Detect which cell encompasses the target text, then output its [X, Y] center coordinate. 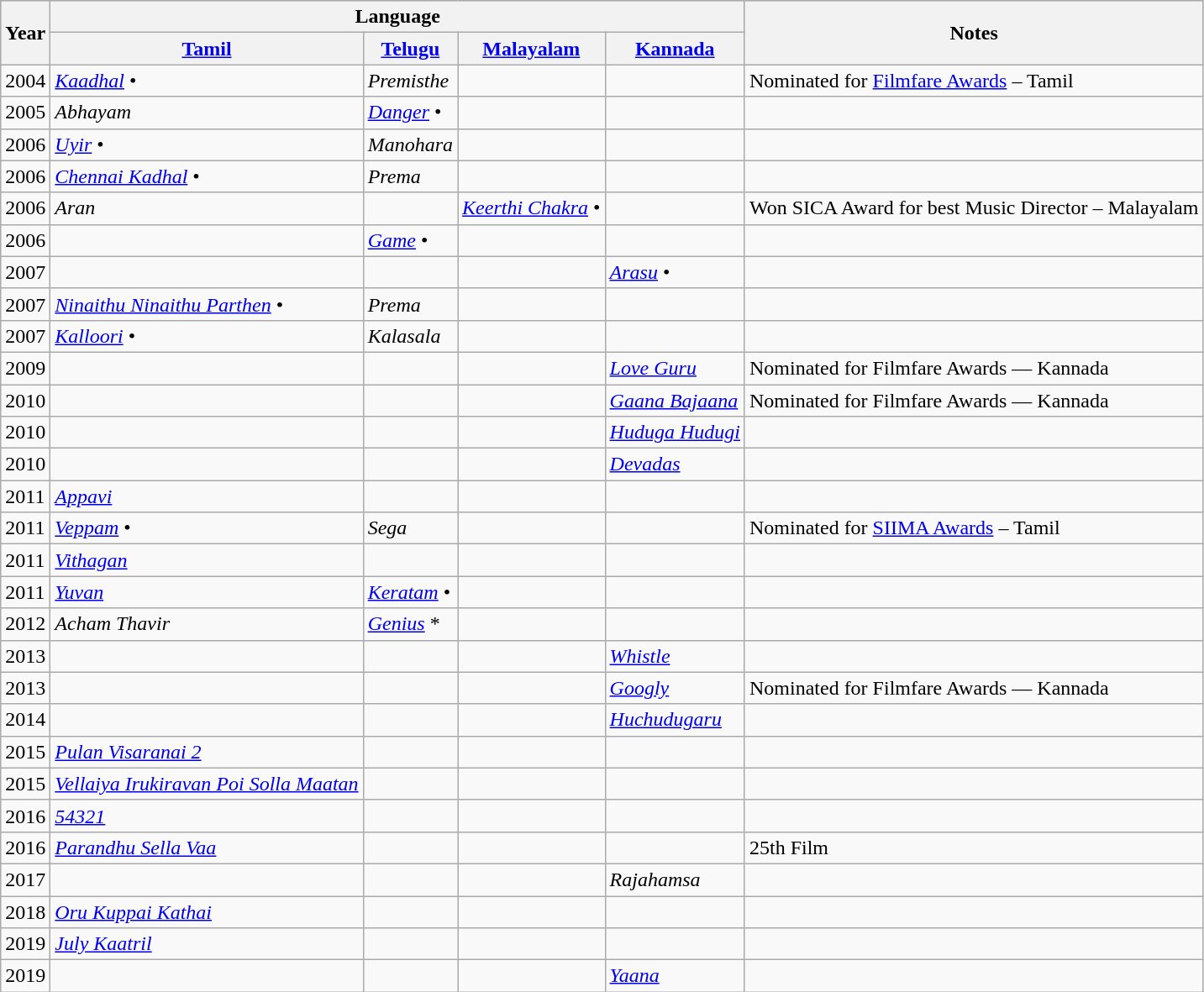
2005 [25, 113]
Parandhu Sella Vaa [207, 848]
Appavi [207, 496]
Manohara [410, 144]
Kalasala [410, 336]
54321 [207, 816]
Gaana Bajaana [675, 401]
2014 [25, 720]
Kalloori • [207, 336]
Kaadhal • [207, 81]
Language [398, 17]
Vithagan [207, 560]
Sega [410, 528]
2017 [25, 879]
Rajahamsa [675, 879]
Year [25, 33]
Keerthi Chakra • [531, 208]
Keratam • [410, 592]
Chennai Kadhal • [207, 176]
Premisthe [410, 81]
2009 [25, 368]
Ninaithu Ninaithu Parthen • [207, 304]
Huchudugaru [675, 720]
Nominated for Filmfare Awards – Tamil [973, 81]
Nominated for SIIMA Awards – Tamil [973, 528]
Whistle [675, 656]
Googly [675, 688]
Huduga Hudugi [675, 433]
Game • [410, 240]
25th Film [973, 848]
2004 [25, 81]
Yuvan [207, 592]
Aran [207, 208]
Arasu • [675, 272]
2018 [25, 911]
Oru Kuppai Kathai [207, 911]
Notes [973, 33]
Vellaiya Irukiravan Poi Solla Maatan [207, 784]
Danger • [410, 113]
Tamil [207, 49]
Malayalam [531, 49]
Uyir • [207, 144]
Kannada [675, 49]
Abhayam [207, 113]
Devadas [675, 465]
Acham Thavir [207, 624]
July Kaatril [207, 944]
Love Guru [675, 368]
Won SICA Award for best Music Director – Malayalam [973, 208]
Pulan Visaranai 2 [207, 752]
Veppam • [207, 528]
2012 [25, 624]
Telugu [410, 49]
Yaana [675, 976]
Genius * [410, 624]
